Determine the (x, y) coordinate at the center of the cell enclosing the given text.  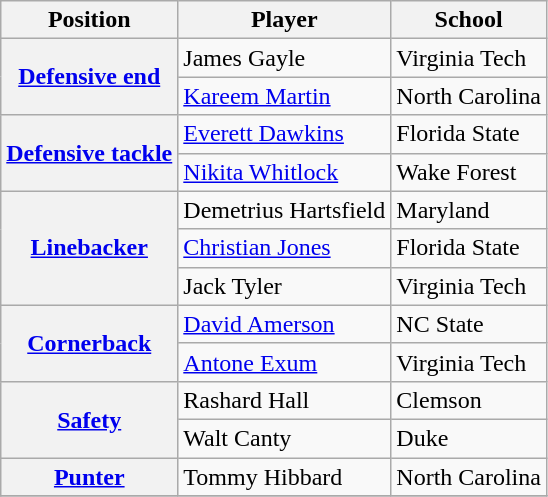
Rashard Hall (284, 400)
Maryland (469, 210)
Nikita Whitlock (284, 172)
Defensive tackle (90, 153)
Walt Canty (284, 438)
Everett Dawkins (284, 134)
Linebacker (90, 248)
Position (90, 20)
Duke (469, 438)
Clemson (469, 400)
Player (284, 20)
Wake Forest (469, 172)
School (469, 20)
Punter (90, 477)
Antone Exum (284, 362)
Tommy Hibbard (284, 477)
David Amerson (284, 324)
James Gayle (284, 58)
Defensive end (90, 77)
Christian Jones (284, 248)
Kareem Martin (284, 96)
NC State (469, 324)
Demetrius Hartsfield (284, 210)
Jack Tyler (284, 286)
Safety (90, 419)
Cornerback (90, 343)
